Return (X, Y) of the center of cell containing provided text 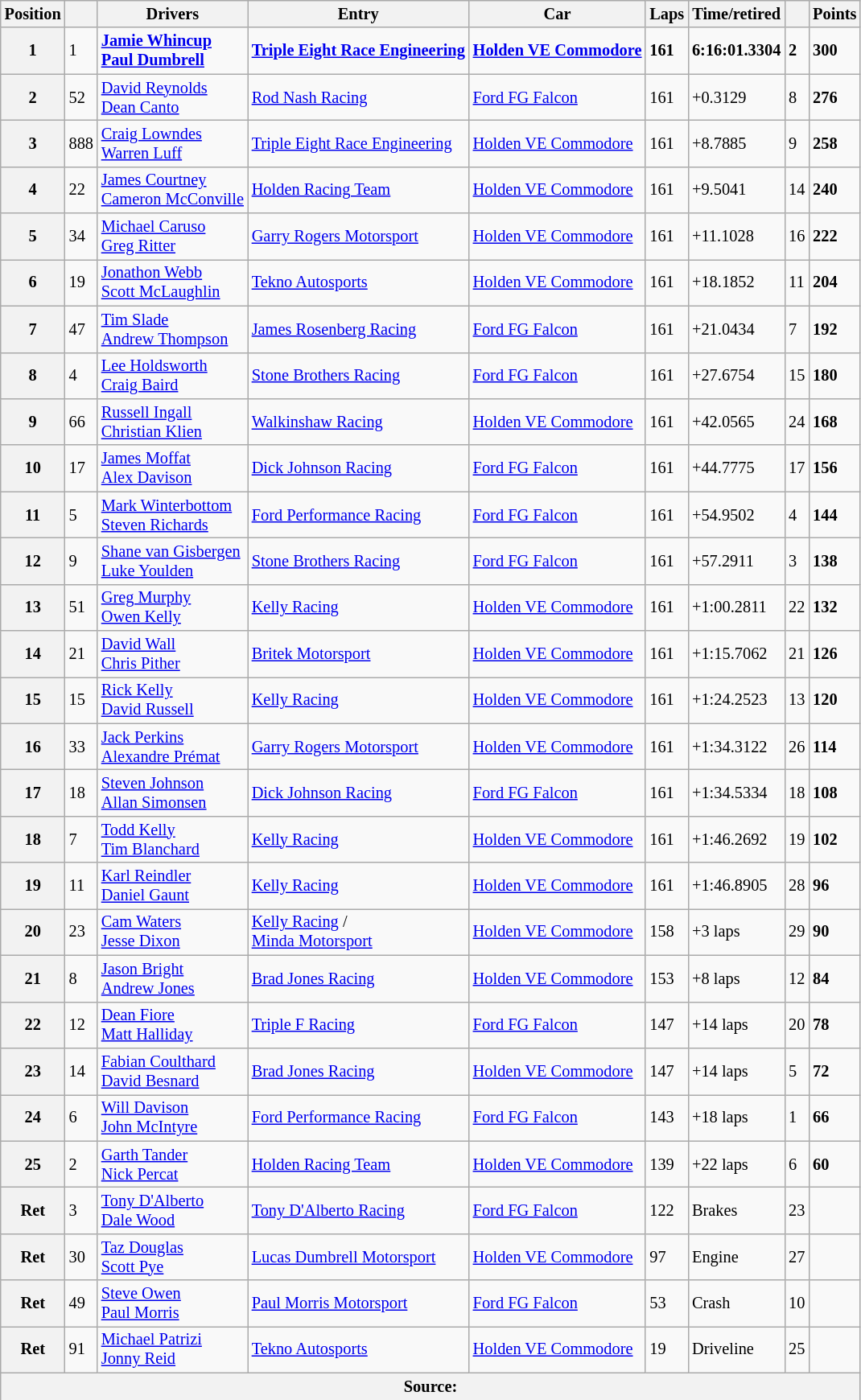
Entry (359, 14)
53 (666, 1303)
Brakes (736, 1210)
Drivers (172, 14)
+1:46.8905 (736, 886)
52 (81, 97)
30 (81, 1257)
+54.9502 (736, 515)
29 (797, 932)
Jamie Whincup Paul Dumbrell (172, 51)
Jonathon Webb Scott McLaughlin (172, 282)
168 (834, 422)
+21.0434 (736, 329)
Steven Johnson Allan Simonsen (172, 793)
28 (797, 886)
153 (666, 978)
91 (81, 1349)
+57.2911 (736, 561)
+18 laps (736, 1118)
78 (834, 1025)
Shane van Gisbergen Luke Youlden (172, 561)
888 (81, 143)
204 (834, 282)
James Courtney Cameron McConville (172, 190)
+1:15.7062 (736, 654)
27 (797, 1257)
120 (834, 700)
David Reynolds Dean Canto (172, 97)
Driveline (736, 1349)
David Wall Chris Pither (172, 654)
Tim Slade Andrew Thompson (172, 329)
Crash (736, 1303)
97 (666, 1257)
6:16:01.3304 (736, 51)
Points (834, 14)
+9.5041 (736, 190)
+27.6754 (736, 376)
Jack Perkins Alexandre Prémat (172, 747)
+8.7885 (736, 143)
47 (81, 329)
240 (834, 190)
+8 laps (736, 978)
Walkinshaw Racing (359, 422)
192 (834, 329)
Engine (736, 1257)
96 (834, 886)
+1:46.2692 (736, 839)
222 (834, 237)
+11.1028 (736, 237)
276 (834, 97)
+3 laps (736, 932)
132 (834, 607)
139 (666, 1164)
Tony D'Alberto Racing (359, 1210)
180 (834, 376)
Todd Kelly Tim Blanchard (172, 839)
Dean Fiore Matt Halliday (172, 1025)
26 (797, 747)
Source: (431, 1386)
+1:24.2523 (736, 700)
258 (834, 143)
Fabian Coulthard David Besnard (172, 1071)
138 (834, 561)
158 (666, 932)
51 (81, 607)
Taz Douglas Scott Pye (172, 1257)
Jason Bright Andrew Jones (172, 978)
60 (834, 1164)
Laps (666, 14)
Kelly Racing /Minda Motorsport (359, 932)
James Moffat Alex Davison (172, 468)
+1:00.2811 (736, 607)
+22 laps (736, 1164)
Position (33, 14)
Karl Reindler Daniel Gaunt (172, 886)
143 (666, 1118)
72 (834, 1071)
49 (81, 1303)
Lee Holdsworth Craig Baird (172, 376)
Michael Patrizi Jonny Reid (172, 1349)
Triple F Racing (359, 1025)
144 (834, 515)
Tony D'Alberto Dale Wood (172, 1210)
Paul Morris Motorsport (359, 1303)
Greg Murphy Owen Kelly (172, 607)
James Rosenberg Racing (359, 329)
108 (834, 793)
84 (834, 978)
Lucas Dumbrell Motorsport (359, 1257)
Cam Waters Jesse Dixon (172, 932)
Britek Motorsport (359, 654)
Michael Caruso Greg Ritter (172, 237)
Steve Owen Paul Morris (172, 1303)
+1:34.5334 (736, 793)
+1:34.3122 (736, 747)
+0.3129 (736, 97)
Mark Winterbottom Steven Richards (172, 515)
114 (834, 747)
300 (834, 51)
Time/retired (736, 14)
+44.7775 (736, 468)
34 (81, 237)
+18.1852 (736, 282)
33 (81, 747)
Rick Kelly David Russell (172, 700)
156 (834, 468)
90 (834, 932)
Will Davison John McIntyre (172, 1118)
122 (666, 1210)
Rod Nash Racing (359, 97)
Car (558, 14)
+42.0565 (736, 422)
102 (834, 839)
Craig Lowndes Warren Luff (172, 143)
Russell Ingall Christian Klien (172, 422)
126 (834, 654)
Garth Tander Nick Percat (172, 1164)
